Identify which cell holds the provided text, then report its [x, y] central coordinate. 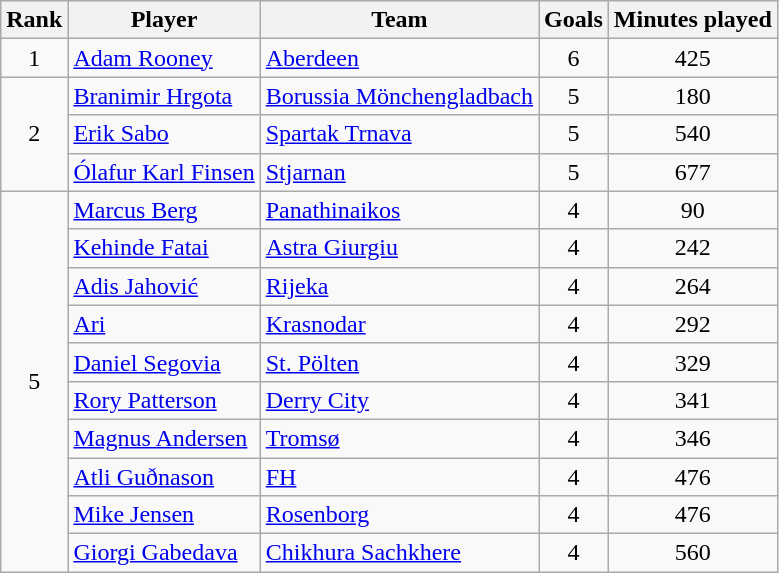
90 [692, 210]
Panathinaikos [399, 210]
Ari [164, 324]
6 [574, 58]
Rijeka [399, 286]
Adam Rooney [164, 58]
292 [692, 324]
Atli Guðnason [164, 477]
Rosenborg [399, 515]
242 [692, 248]
2 [34, 134]
Branimir Hrgota [164, 96]
560 [692, 553]
180 [692, 96]
Daniel Segovia [164, 362]
1 [34, 58]
Erik Sabo [164, 134]
Minutes played [692, 20]
346 [692, 438]
Kehinde Fatai [164, 248]
264 [692, 286]
Adis Jahović [164, 286]
341 [692, 400]
Goals [574, 20]
Team [399, 20]
Spartak Trnava [399, 134]
Astra Giurgiu [399, 248]
Rory Patterson [164, 400]
Magnus Andersen [164, 438]
FH [399, 477]
677 [692, 172]
Giorgi Gabedava [164, 553]
St. Pölten [399, 362]
329 [692, 362]
Rank [34, 20]
540 [692, 134]
Mike Jensen [164, 515]
Krasnodar [399, 324]
Stjarnan [399, 172]
Ólafur Karl Finsen [164, 172]
Borussia Mönchengladbach [399, 96]
Tromsø [399, 438]
Aberdeen [399, 58]
Chikhura Sachkhere [399, 553]
Marcus Berg [164, 210]
Derry City [399, 400]
Player [164, 20]
425 [692, 58]
